Detect which cell encompasses the target text, then output its [x, y] center coordinate. 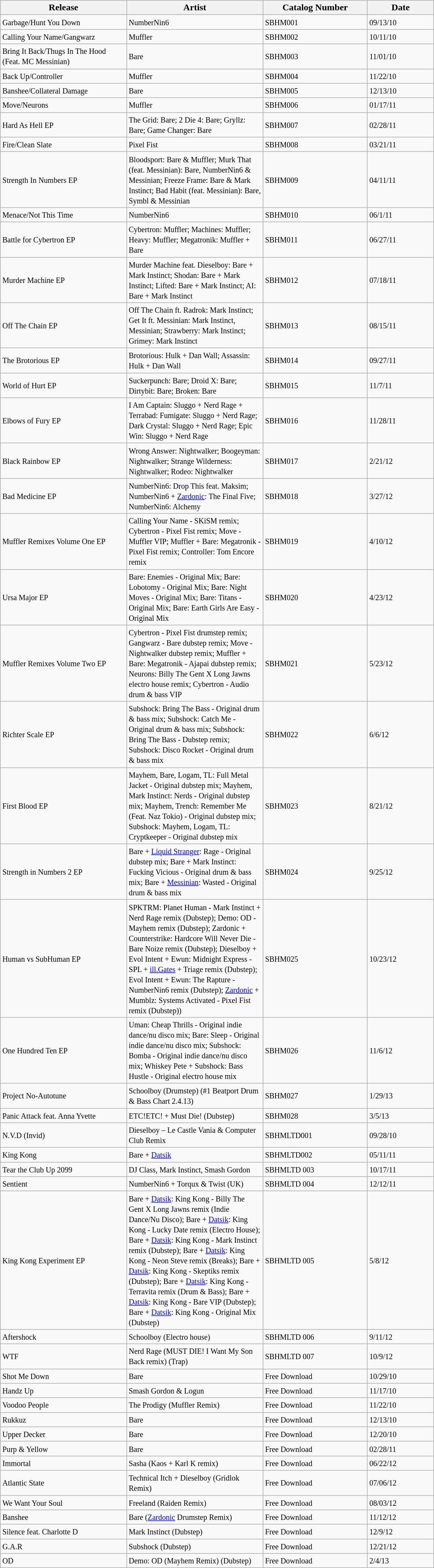
Richter Scale EP [63, 735]
SBHM009 [315, 179]
Elbows of Fury EP [63, 421]
Bad Medicine EP [63, 496]
SBHM023 [315, 806]
SBHM011 [315, 239]
8/21/12 [401, 806]
6/6/12 [401, 735]
2/4/13 [401, 1561]
SBHMLTD 007 [315, 1356]
Calling Your Name/Gangwarz [63, 37]
12/9/12 [401, 1532]
2/21/12 [401, 461]
One Hundred Ten EP [63, 1050]
SBHM010 [315, 215]
09/28/10 [401, 1135]
OD [63, 1561]
11/12/12 [401, 1517]
Banshee/Collateral Damage [63, 90]
The Prodigy (Muffler Remix) [195, 1405]
NumberNin6 + Torqux & Twist (UK) [195, 1184]
3/27/12 [401, 496]
3/5/13 [401, 1115]
07/06/12 [401, 1483]
Catalog Number [315, 8]
04/11/11 [401, 179]
SBHM024 [315, 872]
Strength in Numbers 2 EP [63, 872]
06/22/12 [401, 1463]
06/27/11 [401, 239]
9/25/12 [401, 872]
SBHM012 [315, 280]
Off The Chain EP [63, 325]
08/15/11 [401, 325]
Brotorious: Hulk + Dan Wall; Assassin: Hulk + Dan Wall [195, 360]
Ursa Major EP [63, 597]
Date [401, 8]
Murder Machine EP [63, 280]
06/1/11 [401, 215]
Cybertron: Muffler; Machines: Muffler; Heavy: Muffler; Megatronik: Muffler + Bare [195, 239]
Mark Instinct (Dubstep) [195, 1532]
The Brotorious EP [63, 360]
Black Rainbow EP [63, 461]
SBHM002 [315, 37]
Purp & Yellow [63, 1449]
I Am Captain: Sluggo + Nerd Rage + Terrabad: Fumigate: Sluggo + Nerd Rage; Dark Crystal: Sluggo + Nerd Rage; Epic Win: Sluggo + Nerd Rage [195, 421]
Immortal [63, 1463]
SBHM021 [315, 663]
World of Hurt EP [63, 386]
SBHM004 [315, 76]
We Want Your Soul [63, 1502]
SBHM017 [315, 461]
Muffler Remixes Volume One EP [63, 541]
Strength In Numbers EP [63, 179]
Suckerpunch: Bare; Droid X: Bare; Dirtybit: Bare; Broken: Bare [195, 386]
Sentient [63, 1184]
Tear the Club Up 2099 [63, 1169]
Bare + Datsik [195, 1155]
SBHM028 [315, 1115]
SBHM015 [315, 386]
SBHMLTD 005 [315, 1260]
Back Up/Controller [63, 76]
08/03/12 [401, 1502]
SBHM013 [315, 325]
SBHM022 [315, 735]
10/29/10 [401, 1376]
12/21/12 [401, 1546]
12/12/11 [401, 1184]
11/7/11 [401, 386]
Release [63, 8]
Demo: OD (Mayhem Remix) (Dubstep) [195, 1561]
Bare (Zardonic Drumstep Remix) [195, 1517]
First Blood EP [63, 806]
09/13/10 [401, 22]
SBHM005 [315, 90]
09/27/11 [401, 360]
SBHMLTD001 [315, 1135]
Wrong Answer: Nightwalker; Boogeyman: Nightwalker; Strange Wilderness: Nightwalker; Rodeo: Nightwalker [195, 461]
12/20/10 [401, 1434]
11/17/10 [401, 1390]
SBHM026 [315, 1050]
N.V.D (Invid) [63, 1135]
Handz Up [63, 1390]
10/23/12 [401, 958]
Smash Gordon & Logun [195, 1390]
SBHM001 [315, 22]
07/18/11 [401, 280]
SBHMLTD 003 [315, 1169]
Pixel Fist [195, 144]
Banshee [63, 1517]
NumberNin6: Drop This feat. Maksim; NumberNin6 + Zardonic: The Final Five; NumberNin6: Alchemy [195, 496]
Nerd Rage (MUST DIE! I Want My Son Back remix) (Trap) [195, 1356]
Schoolboy (Drumstep) (#1 Beatport Drum & Bass Chart 2.4.13) [195, 1096]
10/11/10 [401, 37]
Fire/Clean Slate [63, 144]
Upper Decker [63, 1434]
DJ Class, Mark Instinct, Smash Gordon [195, 1169]
King Kong Experiment EP [63, 1260]
Murder Machine feat. Dieselboy: Bare + Mark Instinct; Shodan: Bare + Mark Instinct; Lifted: Bare + Mark Instinct; AI: Bare + Mark Instinct [195, 280]
Panic Attack feat. Anna Yvette [63, 1115]
10/17/11 [401, 1169]
Artist [195, 8]
Move/Neurons [63, 105]
5/8/12 [401, 1260]
Hard As Hell EP [63, 124]
SBHM006 [315, 105]
11/01/10 [401, 57]
Dieselboy – Le Castle Vania & Computer Club Remix [195, 1135]
SBHM003 [315, 57]
Shot Me Down [63, 1376]
11/28/11 [401, 421]
SBHM018 [315, 496]
SBHMLTD002 [315, 1155]
03/21/11 [401, 144]
G.A.R [63, 1546]
SBHM016 [315, 421]
Atlantic State [63, 1483]
Bring It Back/Thugs In The Hood (Feat. MC Messinian) [63, 57]
Freeland (Raiden Remix) [195, 1502]
01/17/11 [401, 105]
Technical Itch + Dieselboy (Gridlok Remix) [195, 1483]
Aftershock [63, 1337]
WTF [63, 1356]
Sasha (Kaos + Karl K remix) [195, 1463]
Muffler Remixes Volume Two EP [63, 663]
Silence feat. Charlotte D [63, 1532]
Schoolboy (Electro house) [195, 1337]
ETC!ETC! + Must Die! (Dubstep) [195, 1115]
Human vs SubHuman EP [63, 958]
05/11/11 [401, 1155]
9/11/12 [401, 1337]
11/6/12 [401, 1050]
Voodoo People [63, 1405]
Project No-Autotune [63, 1096]
4/23/12 [401, 597]
Garbage/Hunt You Down [63, 22]
SBHM007 [315, 124]
The Grid: Bare; 2 Die 4: Bare; Gryllz: Bare; Game Changer: Bare [195, 124]
Rukkuz [63, 1419]
Battle for Cybertron EP [63, 239]
SBHM020 [315, 597]
King Kong [63, 1155]
Menace/Not This Time [63, 215]
SBHMLTD 006 [315, 1337]
10/9/12 [401, 1356]
SBHM027 [315, 1096]
SBHM008 [315, 144]
SBHMLTD 004 [315, 1184]
Subshock (Dubstep) [195, 1546]
5/23/12 [401, 663]
SBHM025 [315, 958]
1/29/13 [401, 1096]
Off The Chain ft. Radrok: Mark Instinct; Get It ft. Messinian: Mark Instinct, Messinian; Strawberry: Mark Instinct; Grimey: Mark Instinct [195, 325]
SBHM019 [315, 541]
4/10/12 [401, 541]
SBHM014 [315, 360]
